Determine the (X, Y) coordinate at the center of the cell enclosing the given text.  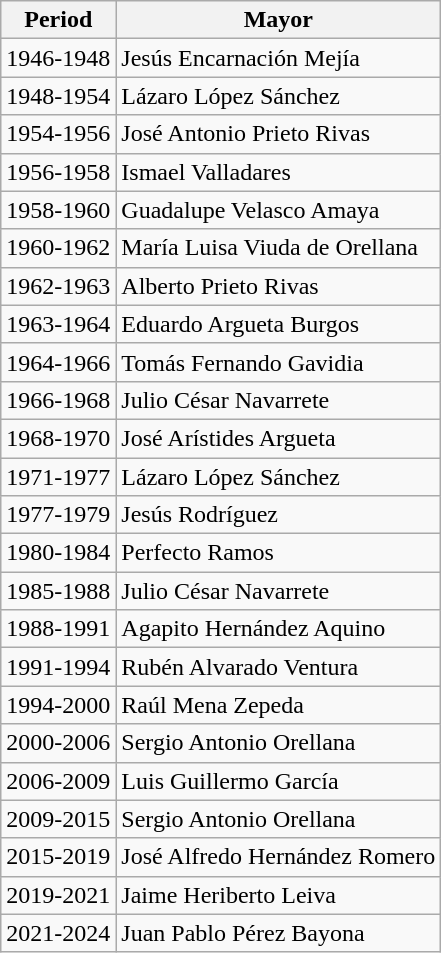
Jaime Heriberto Leiva (278, 895)
1948-1954 (58, 96)
Period (58, 20)
Mayor (278, 20)
Tomás Fernando Gavidia (278, 362)
José Arístides Argueta (278, 438)
Jesús Rodríguez (278, 515)
1971-1977 (58, 477)
1968-1970 (58, 438)
1985-1988 (58, 591)
1960-1962 (58, 248)
1980-1984 (58, 553)
2019-2021 (58, 895)
Perfecto Ramos (278, 553)
2006-2009 (58, 781)
Raúl Mena Zepeda (278, 705)
Eduardo Argueta Burgos (278, 324)
Ismael Valladares (278, 172)
1963-1964 (58, 324)
1994-2000 (58, 705)
1958-1960 (58, 210)
1946-1948 (58, 58)
1962-1963 (58, 286)
2000-2006 (58, 743)
Rubén Alvarado Ventura (278, 667)
1988-1991 (58, 629)
1991-1994 (58, 667)
1977-1979 (58, 515)
José Antonio Prieto Rivas (278, 134)
1956-1958 (58, 172)
Jesús Encarnación Mejía (278, 58)
María Luisa Viuda de Orellana (278, 248)
2009-2015 (58, 819)
2015-2019 (58, 857)
Alberto Prieto Rivas (278, 286)
Guadalupe Velasco Amaya (278, 210)
Agapito Hernández Aquino (278, 629)
Luis Guillermo García (278, 781)
1966-1968 (58, 400)
2021-2024 (58, 933)
Juan Pablo Pérez Bayona (278, 933)
1954-1956 (58, 134)
José Alfredo Hernández Romero (278, 857)
1964-1966 (58, 362)
